Find where the given text appears and provide that cell's center as [X, Y] coordinate. 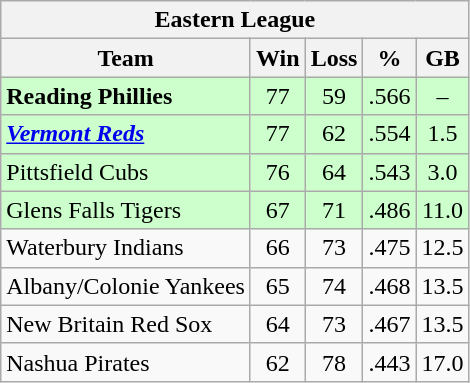
.486 [390, 210]
Nashua Pirates [126, 362]
71 [334, 210]
.543 [390, 172]
.554 [390, 134]
.468 [390, 286]
1.5 [442, 134]
.566 [390, 96]
% [390, 58]
Waterbury Indians [126, 248]
12.5 [442, 248]
66 [278, 248]
Team [126, 58]
78 [334, 362]
GB [442, 58]
Glens Falls Tigers [126, 210]
59 [334, 96]
Reading Phillies [126, 96]
– [442, 96]
Vermont Reds [126, 134]
17.0 [442, 362]
67 [278, 210]
Win [278, 58]
3.0 [442, 172]
.443 [390, 362]
New Britain Red Sox [126, 324]
Eastern League [235, 20]
Albany/Colonie Yankees [126, 286]
Loss [334, 58]
.467 [390, 324]
74 [334, 286]
Pittsfield Cubs [126, 172]
76 [278, 172]
65 [278, 286]
.475 [390, 248]
11.0 [442, 210]
